Scan for the cell matching the given text and deliver its (X, Y) coordinate at center. 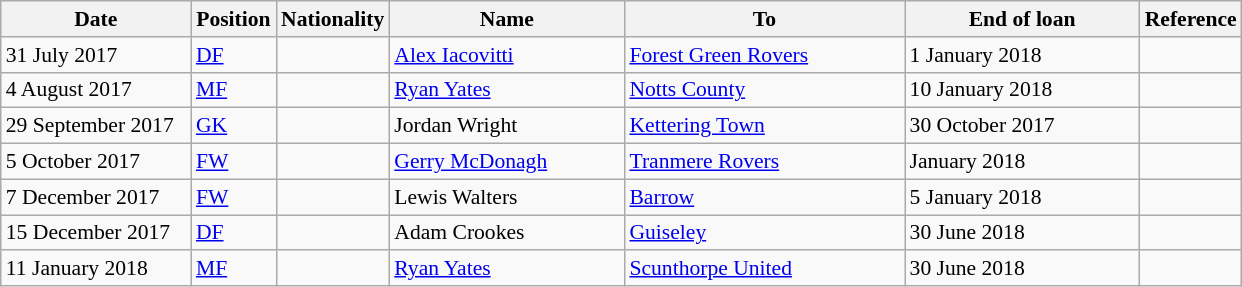
Guiseley (764, 233)
Notts County (764, 90)
January 2018 (1022, 162)
30 October 2017 (1022, 126)
Jordan Wright (506, 126)
10 January 2018 (1022, 90)
15 December 2017 (96, 233)
Tranmere Rovers (764, 162)
Scunthorpe United (764, 269)
Barrow (764, 197)
Lewis Walters (506, 197)
Name (506, 19)
29 September 2017 (96, 126)
5 January 2018 (1022, 197)
11 January 2018 (96, 269)
7 December 2017 (96, 197)
Date (96, 19)
Alex Iacovitti (506, 55)
Forest Green Rovers (764, 55)
31 July 2017 (96, 55)
GK (234, 126)
Reference (1191, 19)
Gerry McDonagh (506, 162)
Kettering Town (764, 126)
End of loan (1022, 19)
5 October 2017 (96, 162)
Nationality (332, 19)
To (764, 19)
4 August 2017 (96, 90)
1 January 2018 (1022, 55)
Adam Crookes (506, 233)
Position (234, 19)
